Locate the cell with the specified text and output its (X, Y) center coordinate. 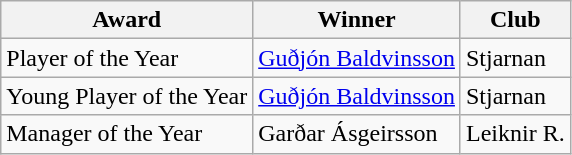
Young Player of the Year (127, 96)
Club (515, 20)
Garðar Ásgeirsson (357, 134)
Manager of the Year (127, 134)
Player of the Year (127, 58)
Winner (357, 20)
Award (127, 20)
Leiknir R. (515, 134)
